Extract the (X, Y) coordinate from the center of the cell holding the provided text.  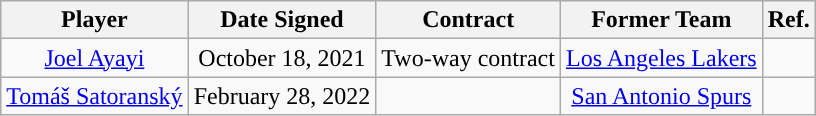
Player (94, 20)
October 18, 2021 (282, 58)
Los Angeles Lakers (661, 58)
Ref. (788, 20)
San Antonio Spurs (661, 96)
Tomáš Satoranský (94, 96)
Former Team (661, 20)
February 28, 2022 (282, 96)
Contract (468, 20)
Date Signed (282, 20)
Joel Ayayi (94, 58)
Two-way contract (468, 58)
